From the cell containing the given text, extract its center point as (X, Y) coordinate. 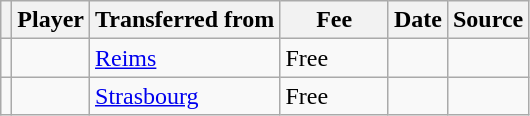
Fee (334, 20)
Date (418, 20)
Player (51, 20)
Transferred from (185, 20)
Source (488, 20)
Strasbourg (185, 96)
Reims (185, 58)
